Return (X, Y) of the center of cell containing provided text 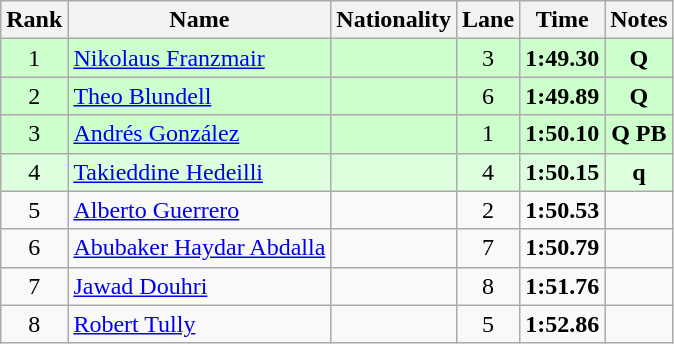
1:50.15 (562, 172)
Nikolaus Franzmair (200, 58)
1:49.30 (562, 58)
Q PB (639, 134)
Andrés González (200, 134)
Lane (488, 20)
1:50.10 (562, 134)
Notes (639, 20)
Theo Blundell (200, 96)
1:49.89 (562, 96)
Alberto Guerrero (200, 210)
Jawad Douhri (200, 286)
Abubaker Haydar Abdalla (200, 248)
Takieddine Hedeilli (200, 172)
Robert Tully (200, 324)
1:52.86 (562, 324)
1:50.79 (562, 248)
Rank (34, 20)
q (639, 172)
Time (562, 20)
1:51.76 (562, 286)
Nationality (394, 20)
1:50.53 (562, 210)
Name (200, 20)
